Return (x, y) of the center of cell containing provided text 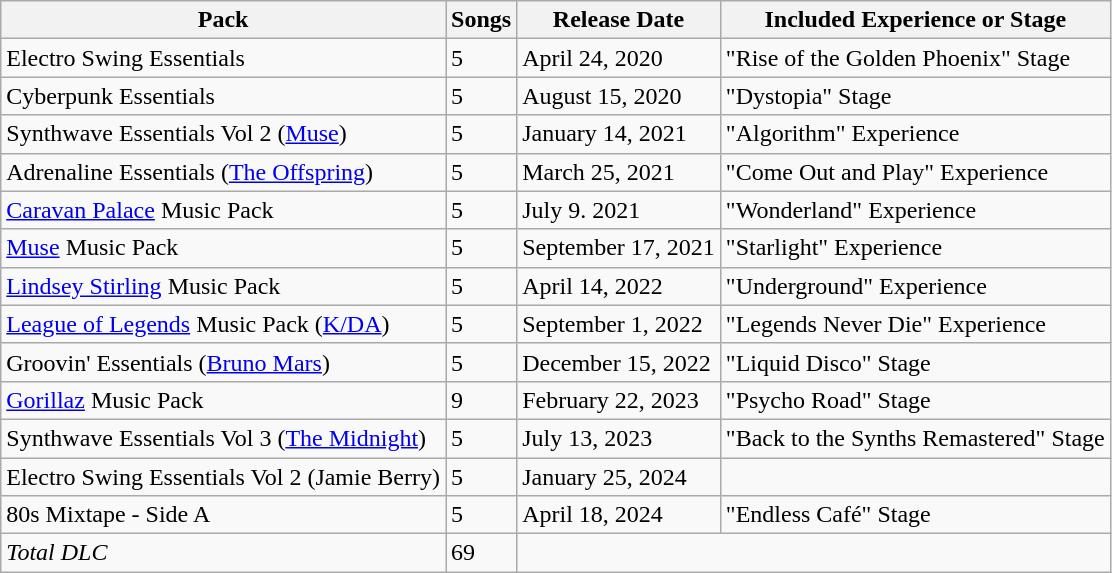
August 15, 2020 (619, 96)
January 14, 2021 (619, 134)
March 25, 2021 (619, 172)
April 18, 2024 (619, 515)
Groovin' Essentials (Bruno Mars) (224, 362)
80s Mixtape - Side A (224, 515)
"Algorithm" Experience (915, 134)
Release Date (619, 20)
Muse Music Pack (224, 248)
Lindsey Stirling Music Pack (224, 286)
September 17, 2021 (619, 248)
September 1, 2022 (619, 324)
"Wonderland" Experience (915, 210)
January 25, 2024 (619, 477)
Songs (482, 20)
December 15, 2022 (619, 362)
"Starlight" Experience (915, 248)
July 9. 2021 (619, 210)
"Dystopia" Stage (915, 96)
69 (482, 553)
Total DLC (224, 553)
Included Experience or Stage (915, 20)
"Endless Café" Stage (915, 515)
Gorillaz Music Pack (224, 400)
"Rise of the Golden Phoenix" Stage (915, 58)
April 14, 2022 (619, 286)
Pack (224, 20)
"Legends Never Die" Experience (915, 324)
February 22, 2023 (619, 400)
Electro Swing Essentials Vol 2 (Jamie Berry) (224, 477)
April 24, 2020 (619, 58)
Synthwave Essentials Vol 2 (Muse) (224, 134)
League of Legends Music Pack (K/DA) (224, 324)
"Liquid Disco" Stage (915, 362)
"Back to the Synths Remastered" Stage (915, 438)
July 13, 2023 (619, 438)
9 (482, 400)
Caravan Palace Music Pack (224, 210)
Electro Swing Essentials (224, 58)
Cyberpunk Essentials (224, 96)
Adrenaline Essentials (The Offspring) (224, 172)
"Psycho Road" Stage (915, 400)
Synthwave Essentials Vol 3 (The Midnight) (224, 438)
"Come Out and Play" Experience (915, 172)
"Underground" Experience (915, 286)
